Search for the cell housing the specified text and yield its (x, y) center coordinate. 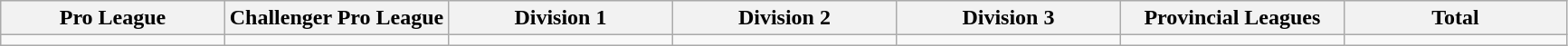
Total (1456, 18)
Division 3 (1008, 18)
Division 1 (561, 18)
Challenger Pro League (337, 18)
Pro League (112, 18)
Division 2 (784, 18)
Provincial Leagues (1232, 18)
